Provide the [x, y] coordinate of the cell's center where the given text is located.  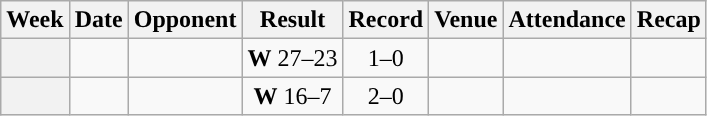
W 16–7 [292, 96]
2–0 [386, 96]
Opponent [185, 20]
Date [98, 20]
Recap [668, 20]
Result [292, 20]
Week [35, 20]
Venue [466, 20]
1–0 [386, 58]
W 27–23 [292, 58]
Record [386, 20]
Attendance [567, 20]
